Provide the [X, Y] coordinate of the cell's center where the given text is located.  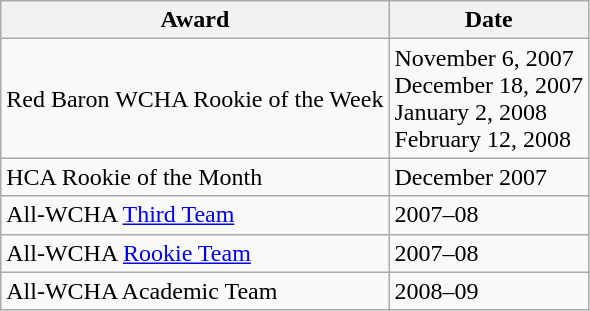
November 6, 2007December 18, 2007January 2, 2008February 12, 2008 [489, 98]
All-WCHA Third Team [195, 215]
All-WCHA Rookie Team [195, 253]
2008–09 [489, 291]
December 2007 [489, 177]
Red Baron WCHA Rookie of the Week [195, 98]
Date [489, 20]
HCA Rookie of the Month [195, 177]
Award [195, 20]
All-WCHA Academic Team [195, 291]
